Provide the (x, y) coordinate of the cell's center where the given text is located.  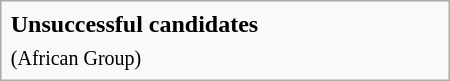
(African Group) (224, 57)
Unsuccessful candidates (224, 24)
